Locate the cell with the specified text and output its (x, y) center coordinate. 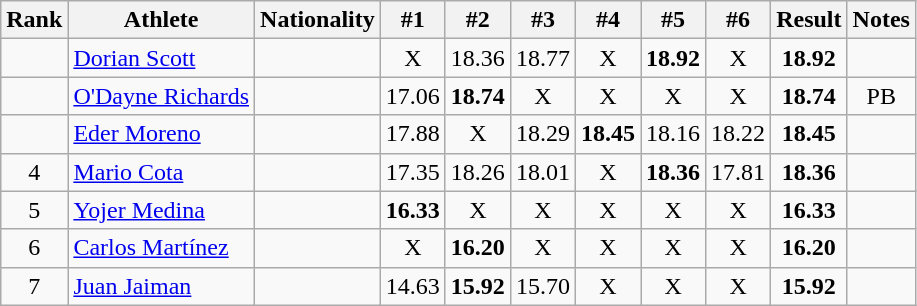
18.01 (542, 172)
17.81 (738, 172)
17.35 (412, 172)
4 (34, 172)
#2 (478, 20)
Nationality (318, 20)
Juan Jaiman (162, 286)
6 (34, 248)
7 (34, 286)
5 (34, 210)
Notes (881, 20)
Dorian Scott (162, 58)
18.29 (542, 134)
Result (809, 20)
PB (881, 96)
18.77 (542, 58)
17.06 (412, 96)
O'Dayne Richards (162, 96)
18.16 (674, 134)
14.63 (412, 286)
#6 (738, 20)
18.26 (478, 172)
17.88 (412, 134)
#5 (674, 20)
Yojer Medina (162, 210)
#3 (542, 20)
Carlos Martínez (162, 248)
Rank (34, 20)
#1 (412, 20)
Athlete (162, 20)
#4 (608, 20)
Mario Cota (162, 172)
15.70 (542, 286)
Eder Moreno (162, 134)
18.22 (738, 134)
